Extract the (X, Y) coordinate from the center of the cell holding the provided text.  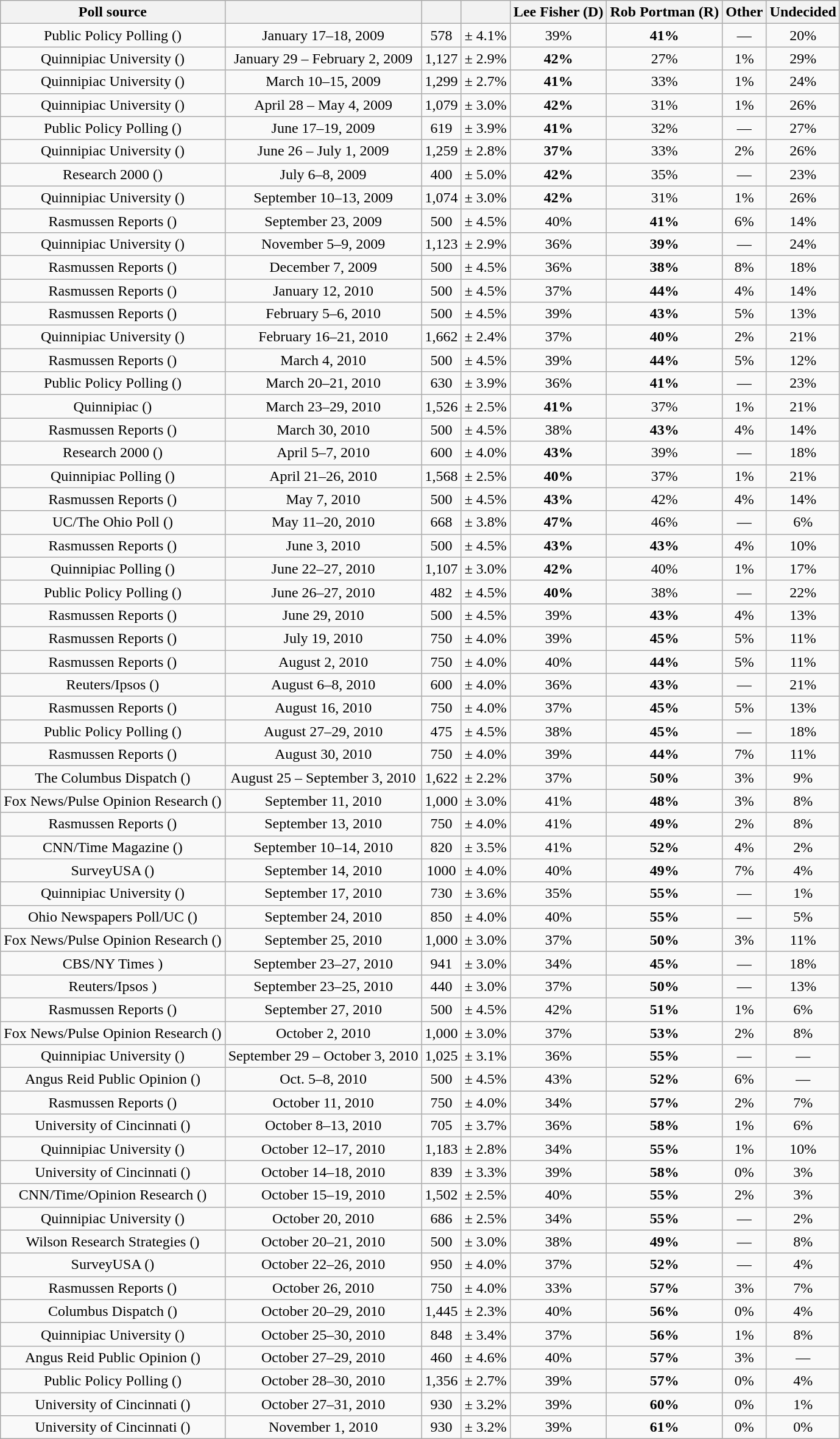
November 1, 2010 (323, 1427)
October 20–21, 2010 (323, 1242)
12% (803, 360)
March 10–15, 2009 (323, 82)
± 4.1% (485, 35)
1,526 (441, 407)
October 11, 2010 (323, 1103)
839 (441, 1172)
705 (441, 1126)
CNN/Time Magazine () (113, 847)
April 21–26, 2010 (323, 476)
± 3.6% (485, 894)
March 4, 2010 (323, 360)
October 8–13, 2010 (323, 1126)
The Columbus Dispatch () (113, 778)
Ohio Newspapers Poll/UC () (113, 917)
850 (441, 917)
950 (441, 1265)
CNN/Time/Opinion Research () (113, 1195)
1,025 (441, 1056)
1,299 (441, 82)
–– (744, 592)
August 25 – September 3, 2010 (323, 778)
October 28–30, 2010 (323, 1380)
± 3.8% (485, 522)
Columbus Dispatch () (113, 1311)
September 10–14, 2010 (323, 847)
1,107 (441, 569)
686 (441, 1218)
September 23–25, 2010 (323, 986)
46% (665, 522)
475 (441, 731)
1,568 (441, 476)
October 20, 2010 (323, 1218)
May 7, 2010 (323, 499)
June 17–19, 2009 (323, 128)
June 26–27, 2010 (323, 592)
Reuters/Ipsos () (113, 685)
UC/The Ohio Poll () (113, 522)
Poll source (113, 12)
September 23–27, 2010 (323, 963)
September 25, 2010 (323, 940)
± 4.6% (485, 1357)
October 2, 2010 (323, 1033)
July 6–8, 2009 (323, 174)
1,662 (441, 337)
September 14, 2010 (323, 870)
May 11–20, 2010 (323, 522)
Rob Portman (R) (665, 12)
Reuters/Ipsos ) (113, 986)
January 12, 2010 (323, 291)
March 30, 2010 (323, 430)
1,127 (441, 59)
± 2.4% (485, 337)
October 14–18, 2010 (323, 1172)
47% (558, 522)
March 20–21, 2010 (323, 383)
60% (665, 1404)
941 (441, 963)
1,259 (441, 151)
53% (665, 1033)
October 12–17, 2010 (323, 1149)
October 20–29, 2010 (323, 1311)
32% (665, 128)
August 16, 2010 (323, 708)
April 5–7, 2010 (323, 453)
Quinnipiac () (113, 407)
September 10–13, 2009 (323, 197)
51% (665, 1009)
CBS/NY Times ) (113, 963)
September 24, 2010 (323, 917)
June 22–27, 2010 (323, 569)
61% (665, 1427)
August 27–29, 2010 (323, 731)
November 5–9, 2009 (323, 244)
1,183 (441, 1149)
June 29, 2010 (323, 615)
848 (441, 1334)
October 27–31, 2010 (323, 1404)
Other (744, 12)
20% (803, 35)
1,079 (441, 105)
820 (441, 847)
1,622 (441, 778)
1,445 (441, 1311)
9% (803, 778)
630 (441, 383)
482 (441, 592)
± 5.0% (485, 174)
September 17, 2010 (323, 894)
Wilson Research Strategies () (113, 1242)
440 (441, 986)
400 (441, 174)
February 5–6, 2010 (323, 314)
17% (803, 569)
578 (441, 35)
February 16–21, 2010 (323, 337)
September 27, 2010 (323, 1009)
June 26 – July 1, 2009 (323, 151)
October 22–26, 2010 (323, 1265)
± 3.4% (485, 1334)
± 2.2% (485, 778)
August 30, 2010 (323, 755)
Lee Fisher (D) (558, 12)
September 23, 2009 (323, 221)
29% (803, 59)
September 29 – October 3, 2010 (323, 1056)
± 3.3% (485, 1172)
October 15–19, 2010 (323, 1195)
June 3, 2010 (323, 545)
48% (665, 801)
1000 (441, 870)
1,502 (441, 1195)
October 25–30, 2010 (323, 1334)
April 28 – May 4, 2009 (323, 105)
1,123 (441, 244)
1,356 (441, 1380)
August 6–8, 2010 (323, 685)
22% (803, 592)
Undecided (803, 12)
± 3.1% (485, 1056)
September 11, 2010 (323, 801)
October 27–29, 2010 (323, 1357)
January 17–18, 2009 (323, 35)
730 (441, 894)
December 7, 2009 (323, 267)
August 2, 2010 (323, 661)
March 23–29, 2010 (323, 407)
668 (441, 522)
619 (441, 128)
± 2.3% (485, 1311)
July 19, 2010 (323, 638)
1,074 (441, 197)
September 13, 2010 (323, 824)
± 3.5% (485, 847)
460 (441, 1357)
Oct. 5–8, 2010 (323, 1079)
October 26, 2010 (323, 1288)
January 29 – February 2, 2009 (323, 59)
± 3.7% (485, 1126)
